Extract the (x, y) coordinate from the center of the cell holding the provided text.  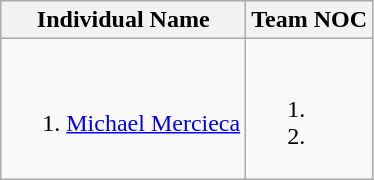
Team NOC (310, 20)
Michael Mercieca (124, 109)
Individual Name (124, 20)
